Provide the [X, Y] coordinate of the cell's center where the given text is located.  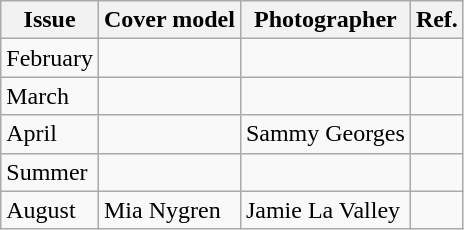
August [50, 210]
Ref. [436, 20]
Summer [50, 172]
Cover model [169, 20]
Issue [50, 20]
Photographer [325, 20]
Mia Nygren [169, 210]
April [50, 134]
Jamie La Valley [325, 210]
February [50, 58]
Sammy Georges [325, 134]
March [50, 96]
